Determine the (x, y) coordinate at the center of the cell enclosing the given text.  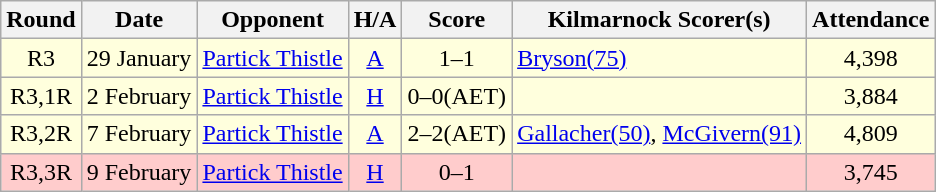
Kilmarnock Scorer(s) (660, 20)
R3 (41, 58)
29 January (139, 58)
3,745 (871, 172)
Gallacher(50), McGivern(91) (660, 134)
0–1 (457, 172)
2–2(AET) (457, 134)
3,884 (871, 96)
Score (457, 20)
R3,1R (41, 96)
4,398 (871, 58)
Bryson(75) (660, 58)
R3,3R (41, 172)
Opponent (272, 20)
Date (139, 20)
0–0(AET) (457, 96)
H/A (375, 20)
9 February (139, 172)
4,809 (871, 134)
Round (41, 20)
Attendance (871, 20)
7 February (139, 134)
2 February (139, 96)
1–1 (457, 58)
R3,2R (41, 134)
